Locate the cell with the specified text and output its (X, Y) center coordinate. 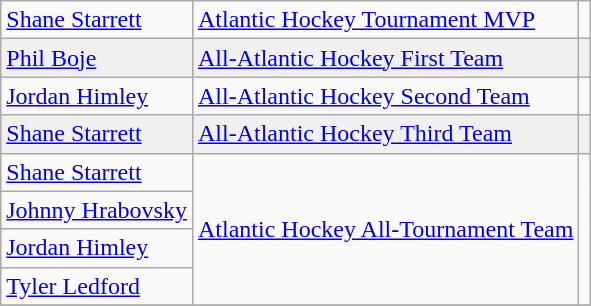
Tyler Ledford (97, 286)
Atlantic Hockey All-Tournament Team (385, 229)
All-Atlantic Hockey First Team (385, 58)
All-Atlantic Hockey Second Team (385, 96)
All-Atlantic Hockey Third Team (385, 134)
Johnny Hrabovsky (97, 210)
Atlantic Hockey Tournament MVP (385, 20)
Phil Boje (97, 58)
